Find where the given text appears and provide that cell's center as (x, y) coordinate. 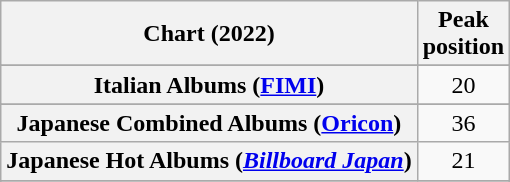
21 (463, 161)
36 (463, 123)
Italian Albums (FIMI) (209, 85)
Japanese Combined Albums (Oricon) (209, 123)
Peakposition (463, 34)
Japanese Hot Albums (Billboard Japan) (209, 161)
20 (463, 85)
Chart (2022) (209, 34)
